Capture the cell that displays the provided text and extract its [x, y] central coordinate. 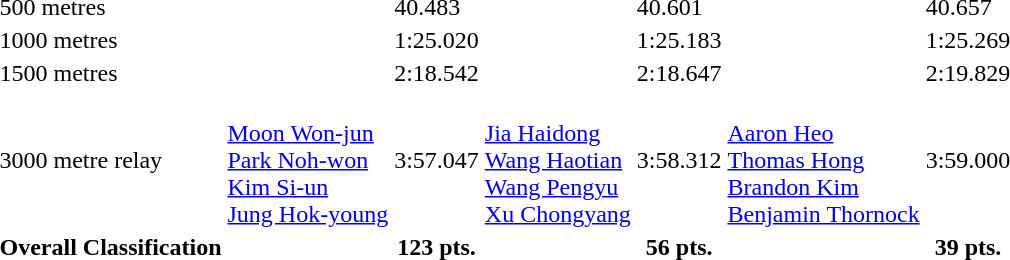
1:25.020 [437, 40]
Jia HaidongWang HaotianWang PengyuXu Chongyang [558, 160]
2:18.647 [679, 73]
3:58.312 [679, 160]
1:25.183 [679, 40]
Aaron HeoThomas HongBrandon KimBenjamin Thornock [824, 160]
2:18.542 [437, 73]
Moon Won-junPark Noh-wonKim Si-unJung Hok-young [308, 160]
3:57.047 [437, 160]
